Determine the (X, Y) coordinate at the center of the cell enclosing the given text.  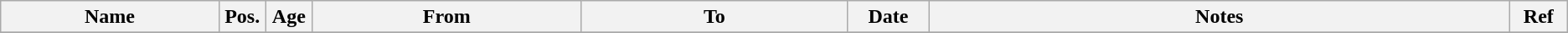
From (447, 17)
Date (888, 17)
Age (289, 17)
To (714, 17)
Name (111, 17)
Pos. (242, 17)
Notes (1220, 17)
Ref (1538, 17)
